Identify which cell holds the provided text, then report its [x, y] central coordinate. 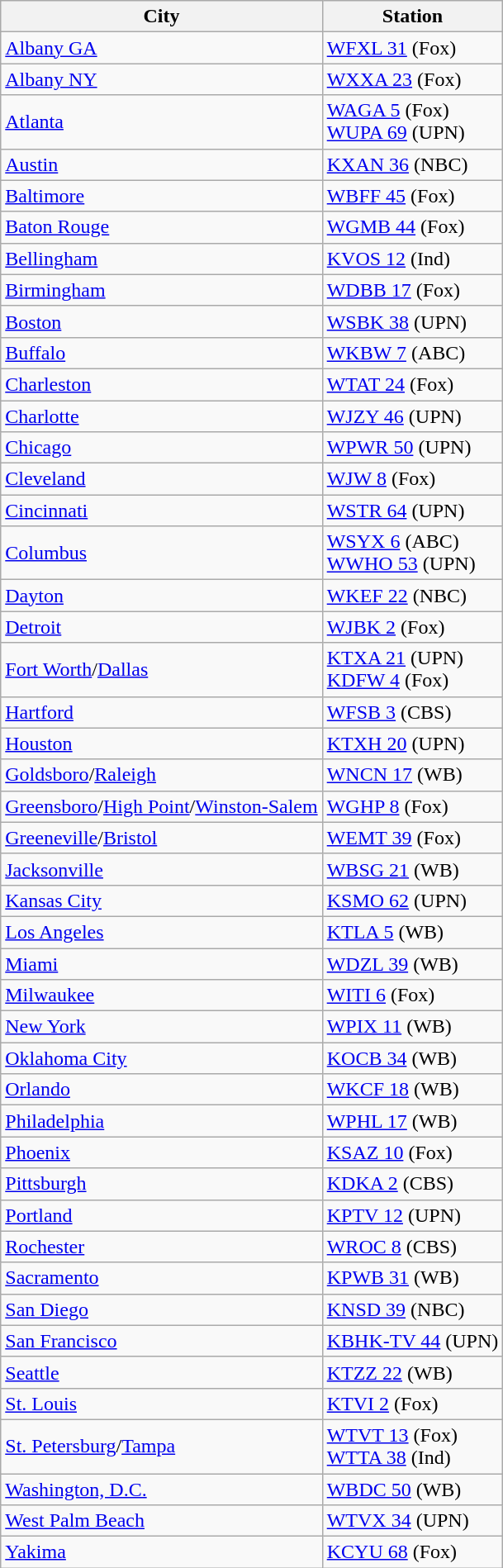
Columbus [162, 554]
Philadelphia [162, 1121]
Dayton [162, 596]
WKBW 7 (ABC) [413, 353]
WBFF 45 (Fox) [413, 196]
Bellingham [162, 259]
KCYU 68 (Fox) [413, 1552]
KTXH 20 (UPN) [413, 744]
WNCN 17 (WB) [413, 775]
WTAT 24 (Fox) [413, 384]
WAGA 5 (Fox)WUPA 69 (UPN) [413, 122]
Washington, D.C. [162, 1490]
Austin [162, 164]
Fort Worth/Dallas [162, 669]
WSYX 6 (ABC)WWHO 53 (UPN) [413, 554]
WROC 8 (CBS) [413, 1247]
WJW 8 (Fox) [413, 479]
Charleston [162, 384]
KBHK-TV 44 (UPN) [413, 1341]
Albany NY [162, 79]
KTZZ 22 (WB) [413, 1372]
WFXL 31 (Fox) [413, 48]
KDKA 2 (CBS) [413, 1184]
WSBK 38 (UPN) [413, 321]
WJBK 2 (Fox) [413, 627]
St. Petersburg/Tampa [162, 1446]
Orlando [162, 1090]
WSTR 64 (UPN) [413, 511]
WEMT 39 (Fox) [413, 838]
Chicago [162, 448]
Cleveland [162, 479]
Portland [162, 1215]
WKEF 22 (NBC) [413, 596]
KVOS 12 (Ind) [413, 259]
West Palm Beach [162, 1521]
KPTV 12 (UPN) [413, 1215]
WBDC 50 (WB) [413, 1490]
Seattle [162, 1372]
Boston [162, 321]
WJZY 46 (UPN) [413, 416]
Rochester [162, 1247]
Sacramento [162, 1278]
Atlanta [162, 122]
Greeneville/Bristol [162, 838]
KNSD 39 (NBC) [413, 1309]
Detroit [162, 627]
Jacksonville [162, 869]
KTVI 2 (Fox) [413, 1404]
WGHP 8 (Fox) [413, 806]
City [162, 17]
Milwaukee [162, 995]
Charlotte [162, 416]
Miami [162, 964]
Los Angeles [162, 932]
Station [413, 17]
WGMB 44 (Fox) [413, 227]
KSMO 62 (UPN) [413, 900]
Cincinnati [162, 511]
Buffalo [162, 353]
WKCF 18 (WB) [413, 1090]
WPHL 17 (WB) [413, 1121]
Baltimore [162, 196]
Phoenix [162, 1152]
KTLA 5 (WB) [413, 932]
Hartford [162, 712]
Birmingham [162, 290]
Kansas City [162, 900]
WPIX 11 (WB) [413, 1027]
KSAZ 10 (Fox) [413, 1152]
Pittsburgh [162, 1184]
Oklahoma City [162, 1058]
Greensboro/High Point/Winston-Salem [162, 806]
St. Louis [162, 1404]
Houston [162, 744]
WTVX 34 (UPN) [413, 1521]
WTVT 13 (Fox)WTTA 38 (Ind) [413, 1446]
WPWR 50 (UPN) [413, 448]
San Francisco [162, 1341]
WITI 6 (Fox) [413, 995]
KTXA 21 (UPN)KDFW 4 (Fox) [413, 669]
Albany GA [162, 48]
WXXA 23 (Fox) [413, 79]
Yakima [162, 1552]
KXAN 36 (NBC) [413, 164]
KOCB 34 (WB) [413, 1058]
Goldsboro/Raleigh [162, 775]
Baton Rouge [162, 227]
San Diego [162, 1309]
WBSG 21 (WB) [413, 869]
WDZL 39 (WB) [413, 964]
WFSB 3 (CBS) [413, 712]
KPWB 31 (WB) [413, 1278]
WDBB 17 (Fox) [413, 290]
New York [162, 1027]
